Capture the cell that displays the provided text and extract its [X, Y] central coordinate. 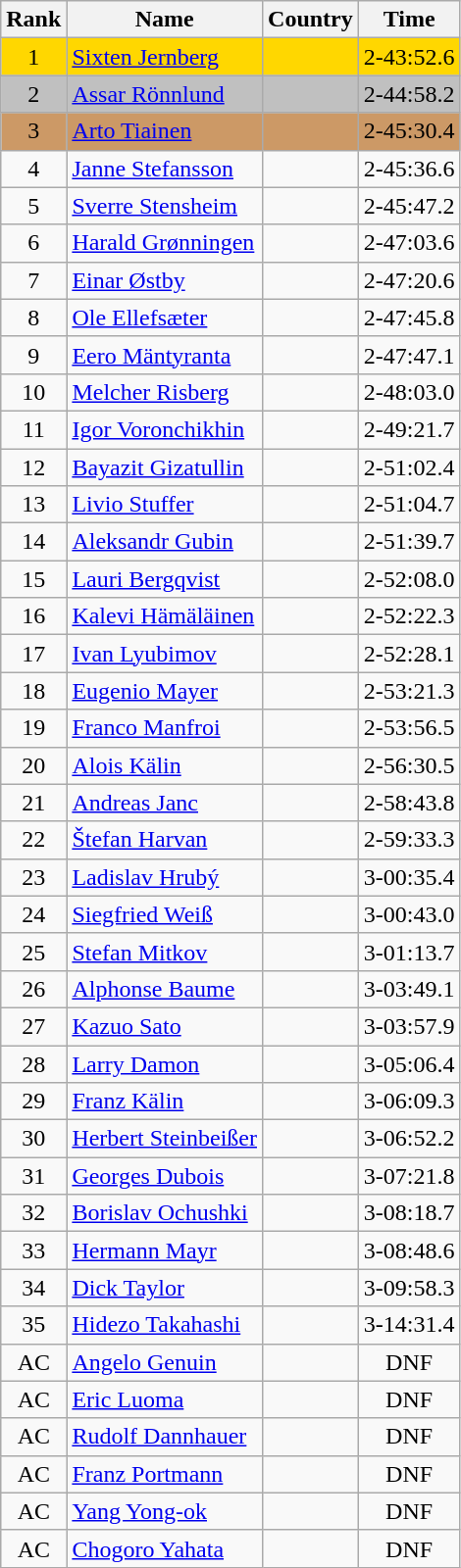
4 [33, 169]
Siegfried Weiß [165, 914]
35 [33, 1325]
5 [33, 206]
Franz Portmann [165, 1474]
19 [33, 728]
2-44:58.2 [409, 94]
Sverre Stensheim [165, 206]
2-48:03.0 [409, 392]
2-53:21.3 [409, 691]
2-51:02.4 [409, 467]
3-06:09.3 [409, 1102]
12 [33, 467]
31 [33, 1176]
Alphonse Baume [165, 989]
3 [33, 131]
8 [33, 318]
2-51:04.7 [409, 505]
Chogoro Yahata [165, 1548]
9 [33, 355]
Bayazit Gizatullin [165, 467]
1 [33, 57]
23 [33, 877]
14 [33, 542]
11 [33, 429]
Yang Yong-ok [165, 1511]
3-01:13.7 [409, 952]
Franco Manfroi [165, 728]
10 [33, 392]
18 [33, 691]
2-53:56.5 [409, 728]
Eero Mäntyranta [165, 355]
17 [33, 654]
Georges Dubois [165, 1176]
3-08:48.6 [409, 1250]
29 [33, 1102]
Larry Damon [165, 1063]
Lauri Bergqvist [165, 579]
22 [33, 840]
Melcher Risberg [165, 392]
27 [33, 1026]
Stefan Mitkov [165, 952]
3-00:35.4 [409, 877]
2-45:47.2 [409, 206]
2-47:45.8 [409, 318]
16 [33, 616]
6 [33, 243]
Kalevi Hämäläinen [165, 616]
3-05:06.4 [409, 1063]
28 [33, 1063]
Rudolf Dannhauer [165, 1437]
Sixten Jernberg [165, 57]
32 [33, 1213]
2-49:21.7 [409, 429]
Hermann Mayr [165, 1250]
Igor Voronchikhin [165, 429]
Assar Rönnlund [165, 94]
3-09:58.3 [409, 1288]
2-56:30.5 [409, 765]
26 [33, 989]
3-03:49.1 [409, 989]
2-51:39.7 [409, 542]
3-14:31.4 [409, 1325]
Ladislav Hrubý [165, 877]
2-45:30.4 [409, 131]
33 [33, 1250]
Franz Kälin [165, 1102]
2-59:33.3 [409, 840]
34 [33, 1288]
2-52:22.3 [409, 616]
Alois Kälin [165, 765]
25 [33, 952]
Dick Taylor [165, 1288]
3-07:21.8 [409, 1176]
Angelo Genuin [165, 1362]
7 [33, 280]
Time [409, 20]
Štefan Harvan [165, 840]
Kazuo Sato [165, 1026]
Borislav Ochushki [165, 1213]
Aleksandr Gubin [165, 542]
Rank [33, 20]
Eric Luoma [165, 1399]
2-47:47.1 [409, 355]
2-47:20.6 [409, 280]
Country [311, 20]
Arto Tiainen [165, 131]
2 [33, 94]
Name [165, 20]
Eugenio Mayer [165, 691]
2-45:36.6 [409, 169]
3-06:52.2 [409, 1139]
Ole Ellefsæter [165, 318]
15 [33, 579]
Einar Østby [165, 280]
2-58:43.8 [409, 803]
21 [33, 803]
20 [33, 765]
13 [33, 505]
Ivan Lyubimov [165, 654]
24 [33, 914]
30 [33, 1139]
Harald Grønningen [165, 243]
Livio Stuffer [165, 505]
Herbert Steinbeißer [165, 1139]
2-52:28.1 [409, 654]
2-47:03.6 [409, 243]
3-08:18.7 [409, 1213]
2-52:08.0 [409, 579]
3-03:57.9 [409, 1026]
2-43:52.6 [409, 57]
Hidezo Takahashi [165, 1325]
Janne Stefansson [165, 169]
3-00:43.0 [409, 914]
Andreas Janc [165, 803]
